Capture the cell that displays the provided text and extract its [X, Y] central coordinate. 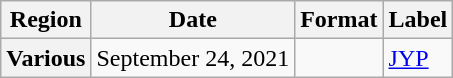
JYP [418, 58]
September 24, 2021 [193, 58]
Region [46, 20]
Date [193, 20]
Label [418, 20]
Format [339, 20]
Various [46, 58]
